Extract the [X, Y] coordinate from the center of the cell holding the provided text.  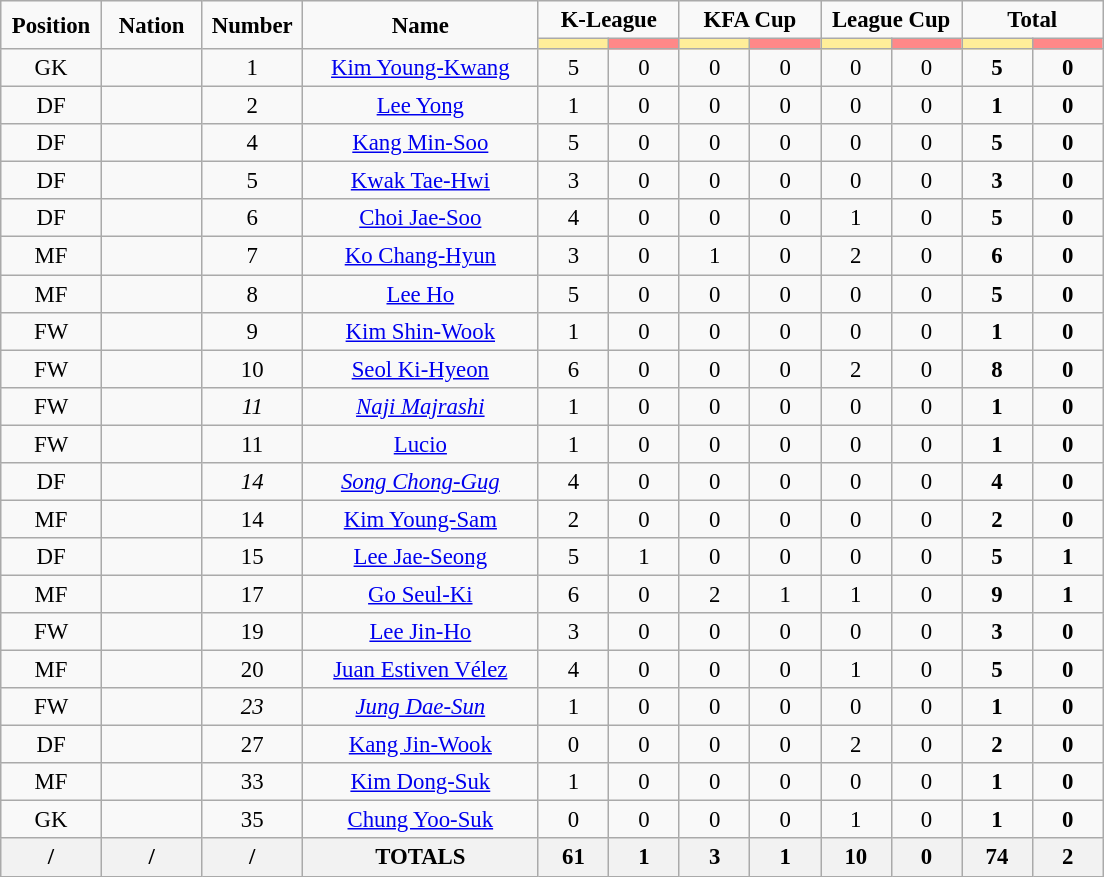
17 [252, 594]
Kang Min-Soo [421, 143]
Seol Ki-Hyeon [421, 369]
Go Seul-Ki [421, 594]
Nation [152, 25]
20 [252, 670]
33 [252, 782]
Lee Jin-Ho [421, 632]
Name [421, 25]
Kim Dong-Suk [421, 782]
Kim Shin-Wook [421, 331]
35 [252, 820]
Kang Jin-Wook [421, 745]
Ko Chang-Hyun [421, 256]
27 [252, 745]
Song Chong-Gug [421, 482]
15 [252, 557]
74 [998, 858]
Total [1032, 20]
K-League [608, 20]
KFA Cup [750, 20]
Choi Jae-Soo [421, 219]
19 [252, 632]
League Cup [890, 20]
Juan Estiven Vélez [421, 670]
TOTALS [421, 858]
23 [252, 707]
Chung Yoo-Suk [421, 820]
Lee Yong [421, 106]
Kwak Tae-Hwi [421, 181]
61 [574, 858]
Jung Dae-Sun [421, 707]
Kim Young-Sam [421, 519]
Number [252, 25]
Naji Majrashi [421, 406]
Lucio [421, 444]
Lee Jae-Seong [421, 557]
Position [52, 25]
7 [252, 256]
Lee Ho [421, 294]
Kim Young-Kwang [421, 68]
